Pinpoint the cell where the given text exists, returning its [x, y] midpoint coordinate. 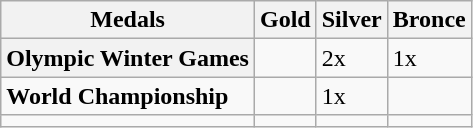
Olympic Winter Games [128, 58]
2x [352, 58]
Gold [285, 20]
Bronce [429, 20]
Medals [128, 20]
Silver [352, 20]
World Championship [128, 96]
